Extract the [X, Y] coordinate from the center of the cell holding the provided text.  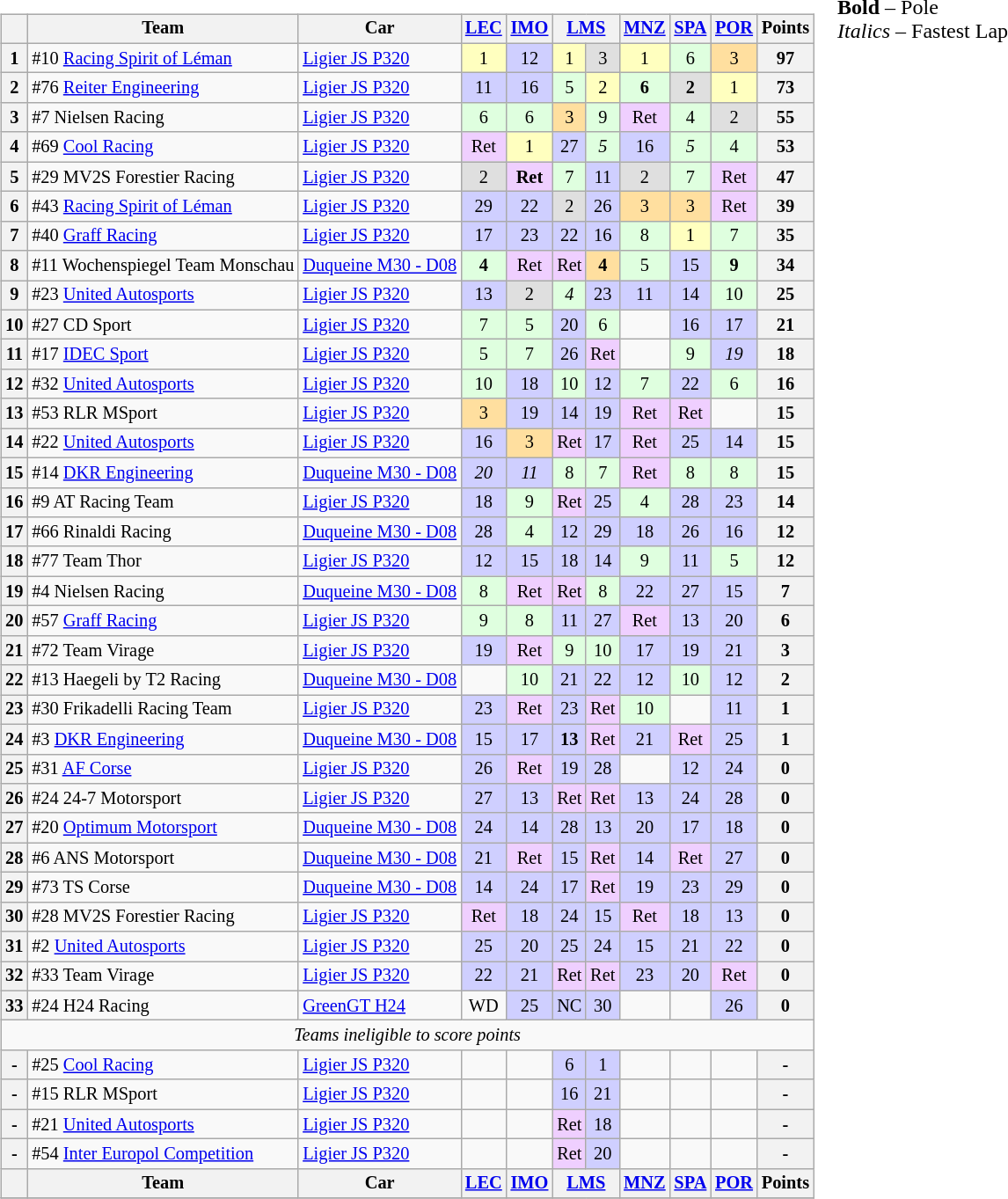
#72 Team Virage [163, 650]
#53 RLR MSport [163, 413]
#9 AT Racing Team [163, 502]
73 [785, 88]
#33 Team Virage [163, 976]
#2 United Autosports [163, 947]
#20 Optimum Motorsport [163, 828]
#24 24-7 Motorsport [163, 799]
39 [785, 207]
#73 TS Corse [163, 888]
53 [785, 147]
33 [14, 1005]
55 [785, 118]
#14 DKR Engineering [163, 472]
GreenGT H24 [380, 1005]
#43 Racing Spirit of Léman [163, 207]
NC [569, 1005]
#17 IDEC Sport [163, 355]
#40 Graff Racing [163, 236]
#77 Team Thor [163, 561]
Teams ineligible to score points [407, 1035]
#24 H24 Racing [163, 1005]
#4 Nielsen Racing [163, 591]
#11 Wochenspiegel Team Monschau [163, 266]
#25 Cool Racing [163, 1065]
32 [14, 976]
35 [785, 236]
47 [785, 177]
#6 ANS Motorsport [163, 858]
#28 MV2S Forestier Racing [163, 917]
#15 RLR MSport [163, 1094]
#54 Inter Europol Competition [163, 1154]
#22 United Autosports [163, 443]
#7 Nielsen Racing [163, 118]
#57 Graff Racing [163, 621]
WD [484, 1005]
#31 AF Corse [163, 769]
34 [785, 266]
#66 Rinaldi Racing [163, 532]
#23 United Autosports [163, 296]
#32 United Autosports [163, 384]
#30 Frikadelli Racing Team [163, 710]
#76 Reiter Engineering [163, 88]
#10 Racing Spirit of Léman [163, 58]
#69 Cool Racing [163, 147]
#13 Haegeli by T2 Racing [163, 680]
#29 MV2S Forestier Racing [163, 177]
31 [14, 947]
97 [785, 58]
#21 United Autosports [163, 1124]
#27 CD Sport [163, 325]
#3 DKR Engineering [163, 739]
